Capture the cell that displays the provided text and extract its (x, y) central coordinate. 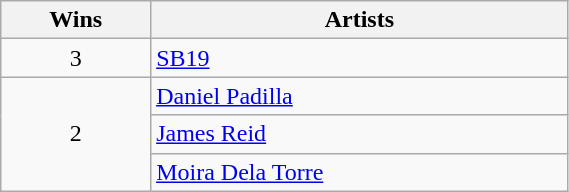
Moira Dela Torre (360, 172)
James Reid (360, 134)
Artists (360, 20)
SB19 (360, 58)
Daniel Padilla (360, 96)
3 (76, 58)
Wins (76, 20)
2 (76, 134)
